Search for the cell housing the specified text and yield its [x, y] center coordinate. 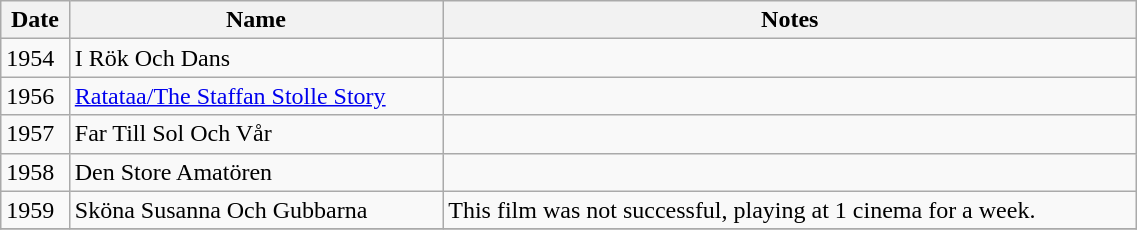
1959 [36, 210]
Den Store Amatören [256, 172]
Date [36, 20]
This film was not successful, playing at 1 cinema for a week. [790, 210]
Notes [790, 20]
1957 [36, 134]
Name [256, 20]
Ratataa/The Staffan Stolle Story [256, 96]
I Rök Och Dans [256, 58]
1958 [36, 172]
1956 [36, 96]
1954 [36, 58]
Far Till Sol Och Vår [256, 134]
Sköna Susanna Och Gubbarna [256, 210]
